Extract the (x, y) coordinate from the center of the cell holding the provided text.  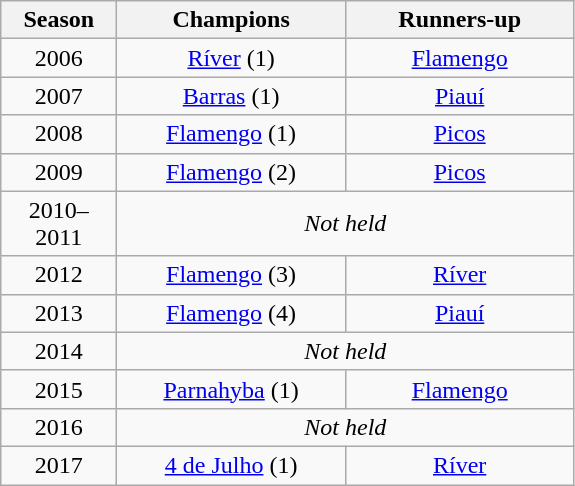
2015 (59, 389)
2014 (59, 351)
Flamengo (4) (232, 313)
2012 (59, 275)
2009 (59, 172)
2006 (59, 58)
4 de Julho (1) (232, 465)
Runners-up (460, 20)
Champions (232, 20)
Season (59, 20)
2016 (59, 427)
2010–2011 (59, 224)
2008 (59, 134)
2017 (59, 465)
2007 (59, 96)
Parnahyba (1) (232, 389)
2013 (59, 313)
Ríver (1) (232, 58)
Barras (1) (232, 96)
Flamengo (3) (232, 275)
Flamengo (2) (232, 172)
Flamengo (1) (232, 134)
